Capture the cell that displays the provided text and extract its [x, y] central coordinate. 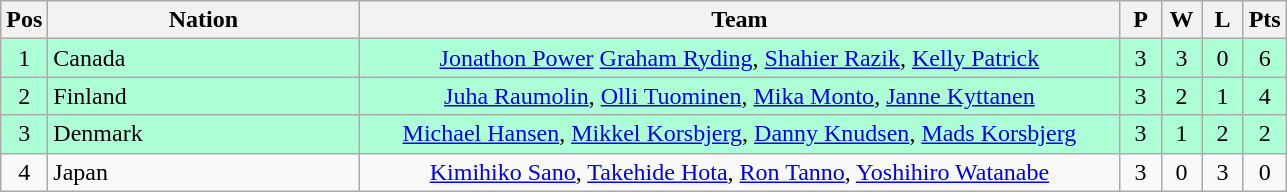
Team [740, 20]
Finland [204, 96]
Denmark [204, 134]
Michael Hansen, Mikkel Korsbjerg, Danny Knudsen, Mads Korsbjerg [740, 134]
Pos [24, 20]
Japan [204, 172]
Kimihiko Sano, Takehide Hota, Ron Tanno, Yoshihiro Watanabe [740, 172]
W [1182, 20]
L [1222, 20]
Canada [204, 58]
P [1140, 20]
6 [1264, 58]
Pts [1264, 20]
Juha Raumolin, Olli Tuominen, Mika Monto, Janne Kyttanen [740, 96]
Nation [204, 20]
Jonathon Power Graham Ryding, Shahier Razik, Kelly Patrick [740, 58]
